Identify which cell holds the provided text, then report its (X, Y) central coordinate. 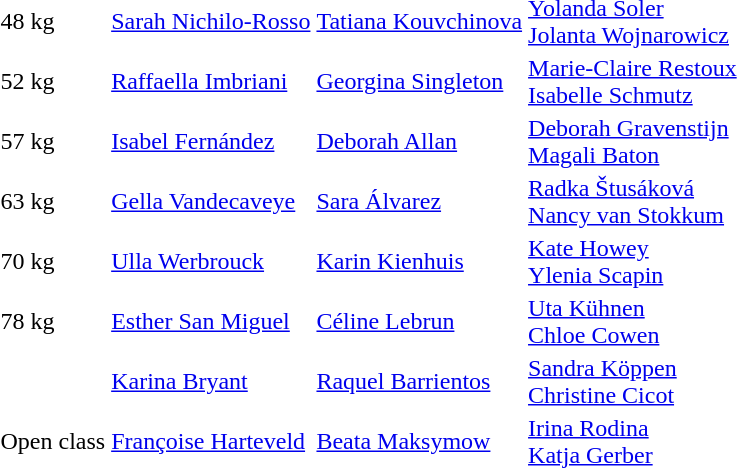
Céline Lebrun (420, 322)
Gella Vandecaveye (211, 202)
Raffaella Imbriani (211, 82)
Karina Bryant (211, 382)
Sara Álvarez (420, 202)
Esther San Miguel (211, 322)
Deborah Allan (420, 142)
Isabel Fernández (211, 142)
Ulla Werbrouck (211, 262)
Georgina Singleton (420, 82)
Raquel Barrientos (420, 382)
Karin Kienhuis (420, 262)
